Return (x, y) of the center of cell containing provided text 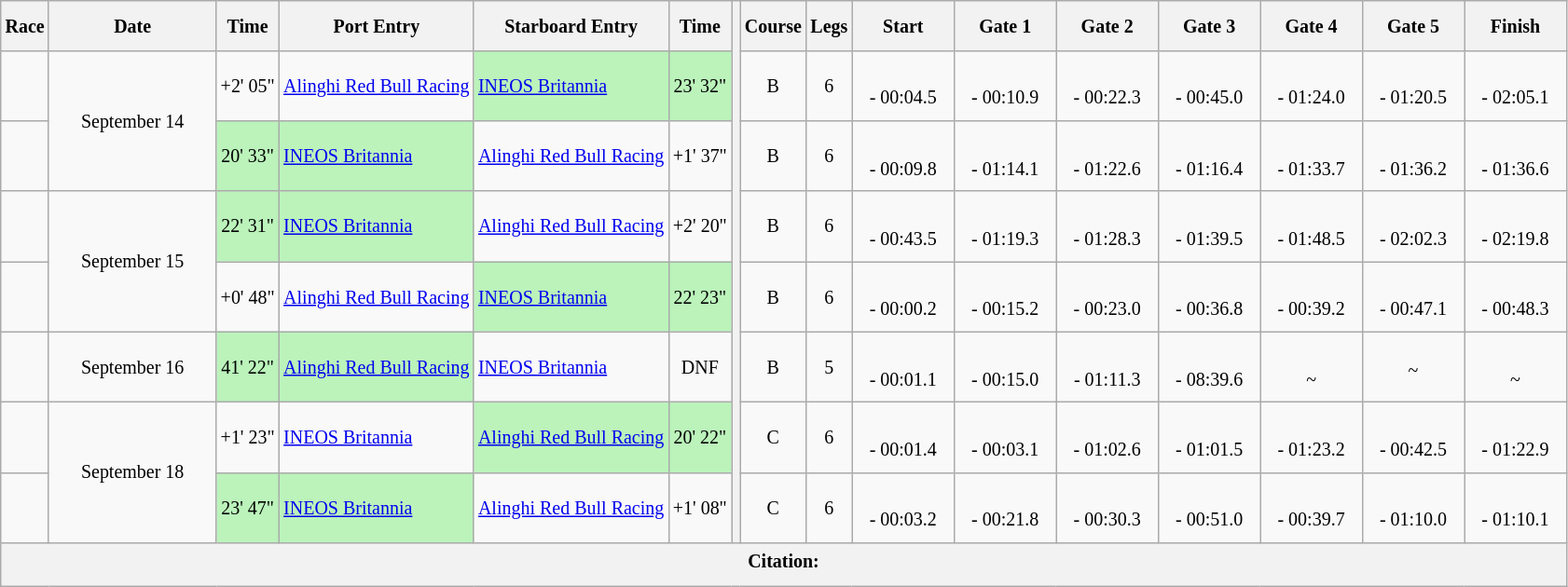
Finish (1516, 26)
- 00:00.2 (902, 296)
Gate 4 (1311, 26)
20' 33" (248, 157)
+0' 48" (248, 296)
- 08:39.6 (1208, 367)
5 (830, 367)
Gate 3 (1208, 26)
Citation: (783, 565)
- 00:45.0 (1208, 86)
- 00:51.0 (1208, 507)
Start (902, 26)
- 02:02.3 (1413, 225)
- 01:39.5 (1208, 225)
Starboard Entry (571, 26)
September 18 (132, 473)
20' 22" (700, 438)
- 01:24.0 (1311, 86)
+1' 37" (700, 157)
+2' 05" (248, 86)
- 00:01.1 (902, 367)
- 01:20.5 (1413, 86)
- 00:01.4 (902, 438)
September 14 (132, 121)
- 01:36.2 (1413, 157)
Gate 5 (1413, 26)
- 01:19.3 (1005, 225)
- 01:22.6 (1107, 157)
- 00:22.3 (1107, 86)
+1' 08" (700, 507)
- 00:42.5 (1413, 438)
41' 22" (248, 367)
- 01:02.6 (1107, 438)
Legs (830, 26)
- 01:33.7 (1311, 157)
- 01:14.1 (1005, 157)
- 01:11.3 (1107, 367)
- 00:43.5 (902, 225)
- 00:09.8 (902, 157)
September 16 (132, 367)
22' 31" (248, 225)
- 02:05.1 (1516, 86)
- 01:01.5 (1208, 438)
- 01:22.9 (1516, 438)
- 01:16.4 (1208, 157)
Port Entry (377, 26)
- 00:03.1 (1005, 438)
- 00:15.2 (1005, 296)
- 00:30.3 (1107, 507)
- 00:23.0 (1107, 296)
- 01:28.3 (1107, 225)
- 00:15.0 (1005, 367)
September 15 (132, 261)
- 01:10.1 (1516, 507)
- 00:48.3 (1516, 296)
Gate 2 (1107, 26)
- 00:39.7 (1311, 507)
22' 23" (700, 296)
- 00:21.8 (1005, 507)
- 01:10.0 (1413, 507)
Race (25, 26)
- 01:36.6 (1516, 157)
Course (774, 26)
- 02:19.8 (1516, 225)
- 00:47.1 (1413, 296)
+2' 20" (700, 225)
- 00:04.5 (902, 86)
+1' 23" (248, 438)
Date (132, 26)
- 00:36.8 (1208, 296)
- 00:39.2 (1311, 296)
- 00:03.2 (902, 507)
- 00:10.9 (1005, 86)
Gate 1 (1005, 26)
- 01:48.5 (1311, 225)
23' 47" (248, 507)
- 01:23.2 (1311, 438)
DNF (700, 367)
23' 32" (700, 86)
